Scan for the cell matching the given text and deliver its [x, y] coordinate at center. 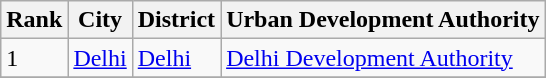
Rank [34, 20]
1 [34, 58]
Delhi Development Authority [383, 58]
District [176, 20]
Urban Development Authority [383, 20]
City [100, 20]
